Output the [X, Y] coordinate of the center of the cell containing the given text.  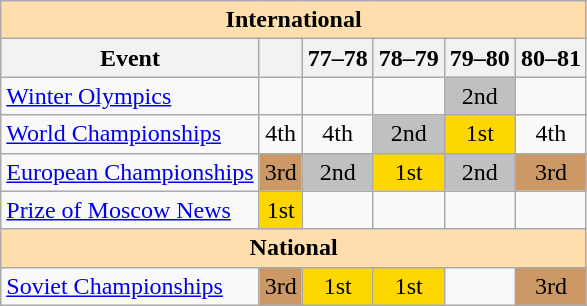
80–81 [550, 58]
International [294, 20]
Soviet Championships [130, 286]
Winter Olympics [130, 96]
Prize of Moscow News [130, 210]
78–79 [408, 58]
National [294, 248]
79–80 [480, 58]
European Championships [130, 172]
77–78 [338, 58]
Event [130, 58]
World Championships [130, 134]
